Detect which cell encompasses the target text, then output its (x, y) center coordinate. 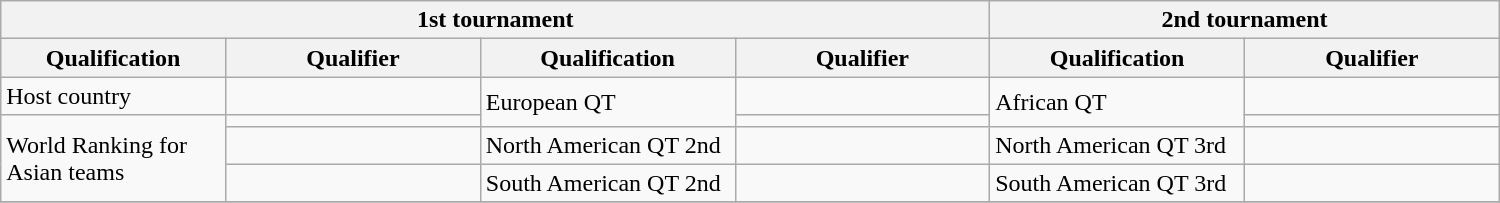
North American QT 3rd (1118, 145)
North American QT 2nd (608, 145)
World Ranking for Asian teams (114, 158)
European QT (608, 102)
1st tournament (496, 20)
African QT (1118, 102)
South American QT 3rd (1118, 183)
Host country (114, 96)
2nd tournament (1245, 20)
South American QT 2nd (608, 183)
